Search for the cell housing the specified text and yield its (X, Y) center coordinate. 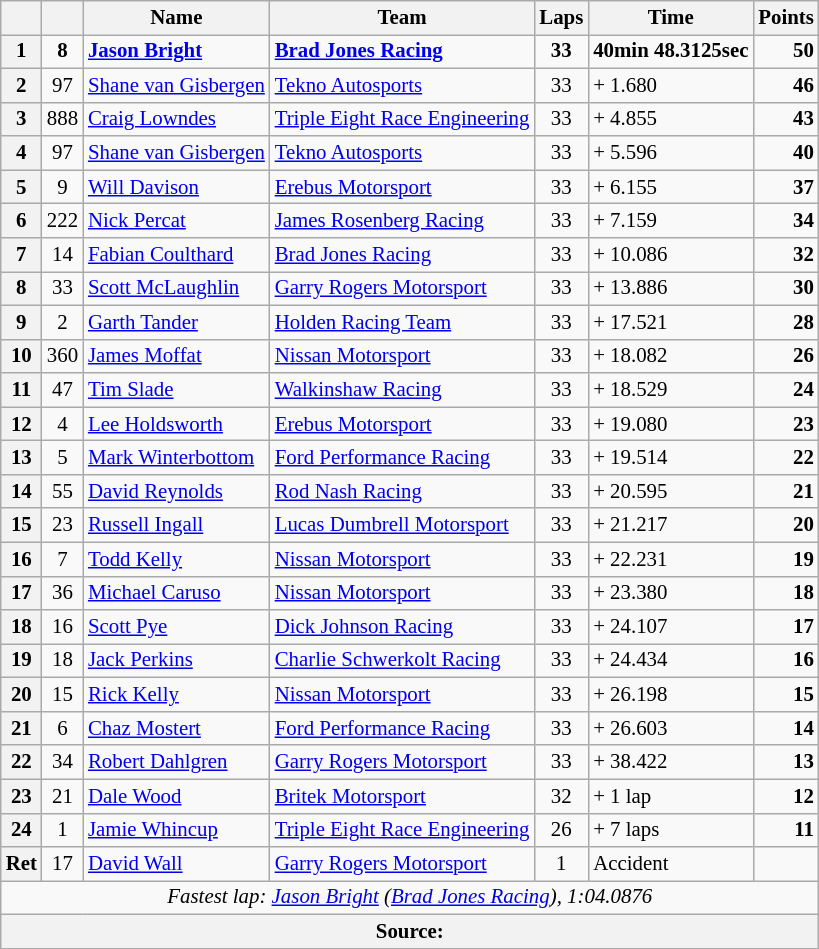
50 (786, 51)
36 (62, 593)
Jason Bright (176, 51)
Scott McLaughlin (176, 288)
Lucas Dumbrell Motorsport (402, 525)
+ 20.595 (670, 491)
Russell Ingall (176, 525)
43 (786, 119)
James Rosenberg Racing (402, 221)
Fabian Coulthard (176, 255)
Rick Kelly (176, 695)
+ 26.603 (670, 728)
Name (176, 18)
+ 5.596 (670, 153)
+ 1.680 (670, 85)
888 (62, 119)
James Moffat (176, 356)
Fastest lap: Jason Bright (Brad Jones Racing), 1:04.0876 (410, 898)
Tim Slade (176, 390)
Dick Johnson Racing (402, 627)
Charlie Schwerkolt Racing (402, 661)
+ 19.080 (670, 424)
28 (786, 322)
+ 7 laps (670, 830)
37 (786, 187)
55 (62, 491)
Walkinshaw Racing (402, 390)
Britek Motorsport (402, 796)
46 (786, 85)
Points (786, 18)
+ 7.159 (670, 221)
47 (62, 390)
Laps (561, 18)
+ 13.886 (670, 288)
Todd Kelly (176, 559)
+ 23.380 (670, 593)
+ 18.529 (670, 390)
Robert Dahlgren (176, 762)
Lee Holdsworth (176, 424)
Nick Percat (176, 221)
Garth Tander (176, 322)
+ 19.514 (670, 458)
+ 24.107 (670, 627)
3 (22, 119)
Jack Perkins (176, 661)
+ 26.198 (670, 695)
Holden Racing Team (402, 322)
+ 22.231 (670, 559)
+ 38.422 (670, 762)
David Wall (176, 864)
40min 48.3125sec (670, 51)
30 (786, 288)
+ 10.086 (670, 255)
Michael Caruso (176, 593)
Source: (410, 931)
+ 1 lap (670, 796)
10 (22, 356)
Rod Nash Racing (402, 491)
+ 6.155 (670, 187)
Will Davison (176, 187)
Jamie Whincup (176, 830)
222 (62, 221)
Team (402, 18)
+ 21.217 (670, 525)
40 (786, 153)
+ 24.434 (670, 661)
Mark Winterbottom (176, 458)
360 (62, 356)
Scott Pye (176, 627)
David Reynolds (176, 491)
+ 18.082 (670, 356)
Dale Wood (176, 796)
Craig Lowndes (176, 119)
Time (670, 18)
+ 17.521 (670, 322)
+ 4.855 (670, 119)
Chaz Mostert (176, 728)
Ret (22, 864)
Accident (670, 864)
